Search for the cell housing the specified text and yield its [X, Y] center coordinate. 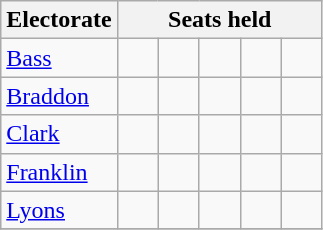
Braddon [59, 96]
Electorate [59, 20]
Seats held [220, 20]
Franklin [59, 172]
Clark [59, 134]
Bass [59, 58]
Lyons [59, 210]
